Return [X, Y] of the center of cell containing provided text 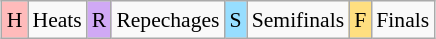
Heats [58, 20]
Semifinals [298, 20]
R [100, 20]
S [236, 20]
Finals [402, 20]
F [360, 20]
Repechages [168, 20]
H [15, 20]
